Scan for the cell matching the given text and deliver its [X, Y] coordinate at center. 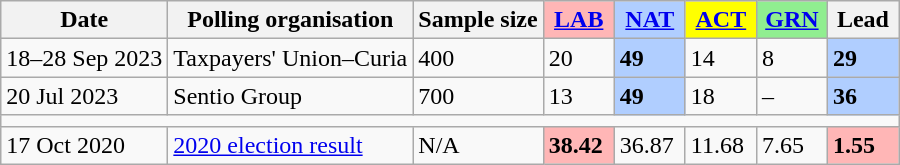
Lead [862, 20]
2020 election result [290, 145]
Polling organisation [290, 20]
14 [720, 58]
7.65 [792, 145]
36.87 [650, 145]
Date [84, 20]
Sentio Group [290, 96]
17 Oct 2020 [84, 145]
13 [578, 96]
400 [478, 58]
20 [578, 58]
18 [720, 96]
NAT [650, 20]
38.42 [578, 145]
Taxpayers' Union–Curia [290, 58]
20 Jul 2023 [84, 96]
Sample size [478, 20]
ACT [720, 20]
36 [862, 96]
11.68 [720, 145]
700 [478, 96]
29 [862, 58]
LAB [578, 20]
GRN [792, 20]
– [792, 96]
18–28 Sep 2023 [84, 58]
N/A [478, 145]
8 [792, 58]
1.55 [862, 145]
